Extract the (x, y) coordinate from the center of the cell holding the provided text.  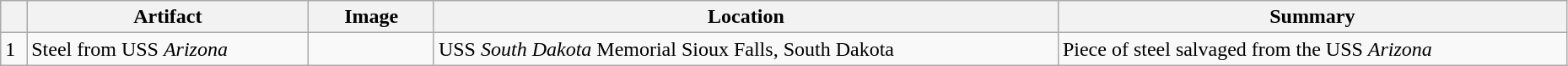
1 (13, 49)
Location (746, 17)
Summary (1312, 17)
Steel from USS Arizona (168, 49)
Artifact (168, 17)
Piece of steel salvaged from the USS Arizona (1312, 49)
USS South Dakota Memorial Sioux Falls, South Dakota (746, 49)
Image (371, 17)
